Scan for the cell matching the given text and deliver its (X, Y) coordinate at center. 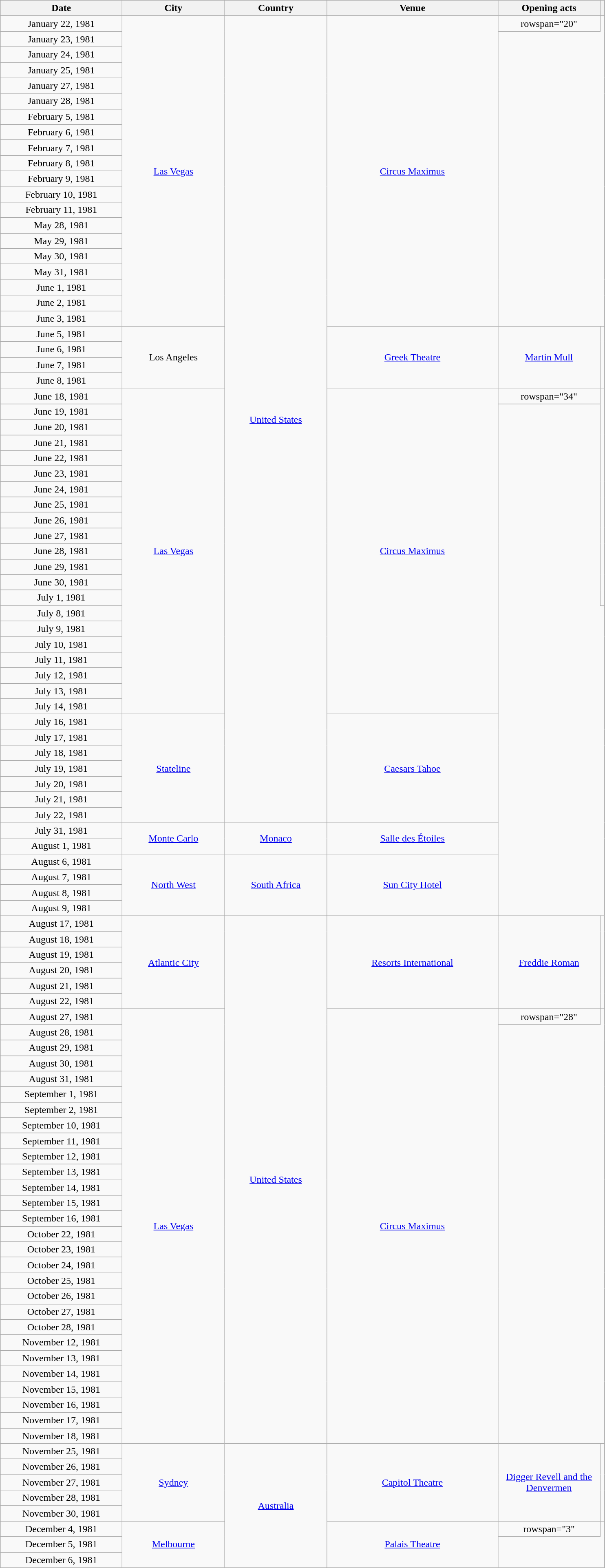
August 30, 1981 (61, 1063)
Sydney (174, 1482)
July 19, 1981 (61, 769)
February 6, 1981 (61, 132)
August 17, 1981 (61, 923)
October 24, 1981 (61, 1265)
November 18, 1981 (61, 1435)
June 6, 1981 (61, 349)
June 24, 1981 (61, 489)
North West (174, 885)
August 9, 1981 (61, 908)
February 9, 1981 (61, 179)
August 20, 1981 (61, 970)
July 18, 1981 (61, 753)
Opening acts (549, 8)
August 8, 1981 (61, 892)
January 25, 1981 (61, 70)
September 2, 1981 (61, 1110)
Resorts International (413, 962)
June 23, 1981 (61, 474)
rowspan="28" (549, 1017)
September 14, 1981 (61, 1188)
June 29, 1981 (61, 567)
September 13, 1981 (61, 1172)
Country (276, 8)
July 12, 1981 (61, 675)
Venue (413, 8)
Caesars Tahoe (413, 769)
August 28, 1981 (61, 1032)
December 6, 1981 (61, 1560)
Monaco (276, 838)
November 15, 1981 (61, 1389)
August 29, 1981 (61, 1048)
City (174, 8)
Martin Mull (549, 357)
December 5, 1981 (61, 1544)
November 28, 1981 (61, 1498)
June 7, 1981 (61, 365)
August 22, 1981 (61, 1001)
Atlantic City (174, 962)
August 27, 1981 (61, 1017)
July 16, 1981 (61, 722)
October 26, 1981 (61, 1296)
June 27, 1981 (61, 536)
June 1, 1981 (61, 287)
June 25, 1981 (61, 505)
January 28, 1981 (61, 101)
February 8, 1981 (61, 163)
September 12, 1981 (61, 1156)
November 27, 1981 (61, 1482)
November 17, 1981 (61, 1420)
September 10, 1981 (61, 1125)
Australia (276, 1506)
November 26, 1981 (61, 1467)
Stateline (174, 769)
November 30, 1981 (61, 1513)
October 28, 1981 (61, 1327)
Melbourne (174, 1544)
Capitol Theatre (413, 1482)
Digger Revell and the Denvermen (549, 1482)
August 6, 1981 (61, 861)
June 18, 1981 (61, 396)
Monte Carlo (174, 838)
June 3, 1981 (61, 318)
October 23, 1981 (61, 1250)
January 22, 1981 (61, 24)
August 1, 1981 (61, 846)
June 19, 1981 (61, 411)
June 20, 1981 (61, 427)
July 8, 1981 (61, 613)
November 14, 1981 (61, 1374)
July 22, 1981 (61, 815)
July 14, 1981 (61, 707)
January 23, 1981 (61, 39)
July 13, 1981 (61, 691)
July 9, 1981 (61, 629)
June 22, 1981 (61, 458)
May 29, 1981 (61, 241)
Palais Theatre (413, 1544)
June 30, 1981 (61, 582)
September 11, 1981 (61, 1141)
rowspan="3" (549, 1529)
Los Angeles (174, 357)
June 21, 1981 (61, 442)
July 10, 1981 (61, 644)
October 22, 1981 (61, 1234)
September 15, 1981 (61, 1203)
September 1, 1981 (61, 1094)
July 1, 1981 (61, 598)
Sun City Hotel (413, 885)
February 7, 1981 (61, 148)
September 16, 1981 (61, 1219)
July 11, 1981 (61, 660)
July 20, 1981 (61, 784)
July 17, 1981 (61, 738)
August 18, 1981 (61, 939)
May 31, 1981 (61, 272)
August 21, 1981 (61, 986)
May 28, 1981 (61, 225)
December 4, 1981 (61, 1529)
May 30, 1981 (61, 256)
August 19, 1981 (61, 955)
November 12, 1981 (61, 1343)
June 26, 1981 (61, 520)
November 13, 1981 (61, 1358)
rowspan="20" (549, 24)
South Africa (276, 885)
Salle des Étoiles (413, 838)
Date (61, 8)
October 25, 1981 (61, 1281)
February 5, 1981 (61, 117)
February 11, 1981 (61, 210)
October 27, 1981 (61, 1312)
January 27, 1981 (61, 86)
June 8, 1981 (61, 380)
Freddie Roman (549, 962)
February 10, 1981 (61, 194)
January 24, 1981 (61, 55)
June 5, 1981 (61, 334)
July 21, 1981 (61, 799)
November 25, 1981 (61, 1451)
rowspan="34" (549, 396)
August 7, 1981 (61, 877)
June 28, 1981 (61, 551)
Greek Theatre (413, 357)
July 31, 1981 (61, 830)
November 16, 1981 (61, 1405)
June 2, 1981 (61, 303)
August 31, 1981 (61, 1079)
